Extract the (x, y) coordinate from the center of the cell holding the provided text.  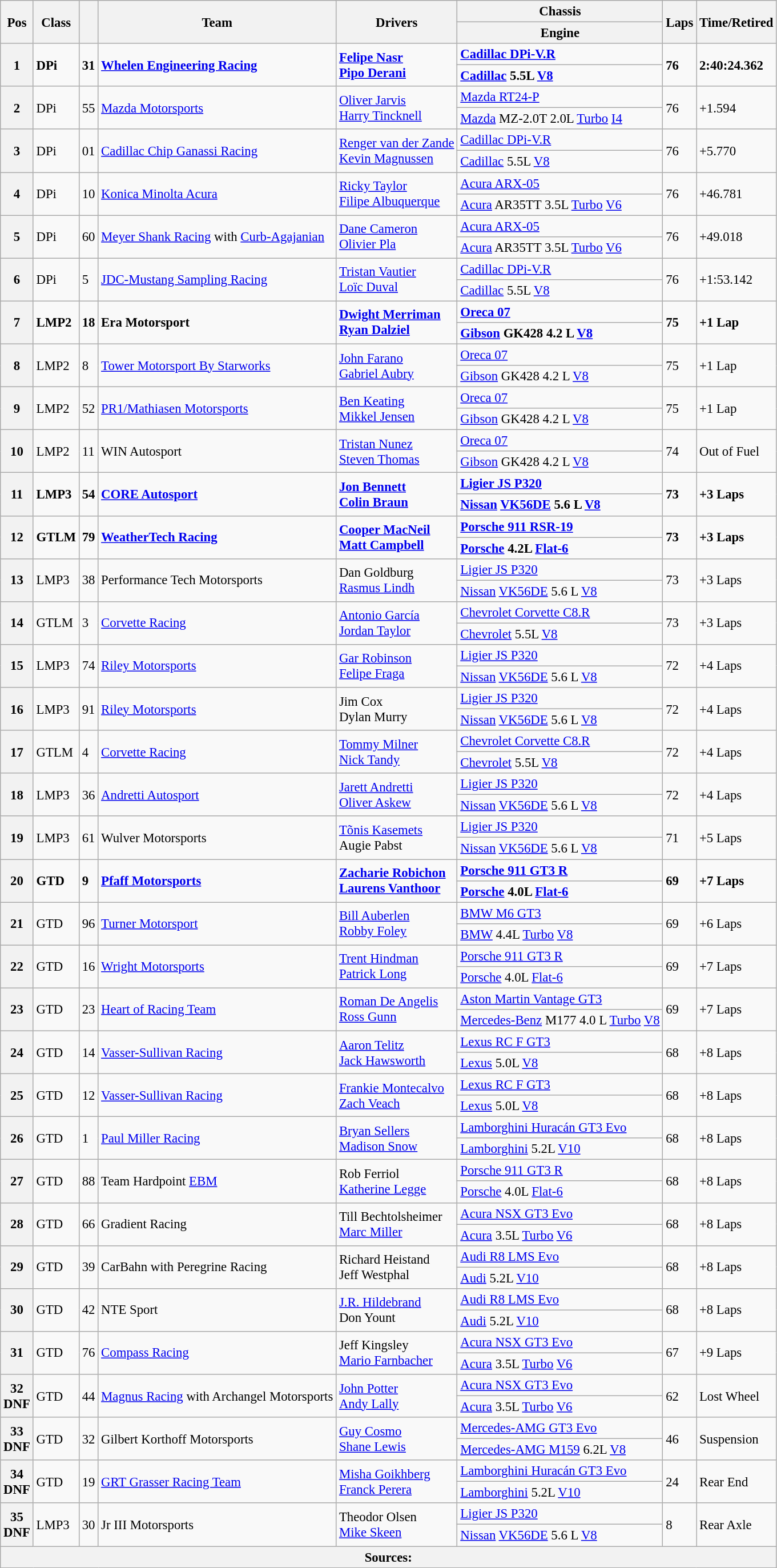
CarBahn with Peregrine Racing (217, 1267)
JDC-Mustang Sampling Racing (217, 280)
+49.018 (736, 236)
Cadillac Chip Ganassi Racing (217, 151)
Andretti Autosport (217, 795)
NTE Sport (217, 1310)
36 (88, 795)
25 (17, 1095)
Porsche 911 RSR-19 (560, 526)
13 (17, 580)
52 (88, 409)
Tower Motorsport By Starworks (217, 365)
+46.781 (736, 194)
Konica Minolta Acura (217, 194)
Class (56, 22)
Jeff Kingsley Mario Farnbacher (397, 1353)
28 (17, 1224)
+5 Laps (736, 838)
33DNF (17, 1439)
Gradient Racing (217, 1224)
Guy Cosmo Shane Lewis (397, 1439)
22 (17, 966)
CORE Autosport (217, 494)
17 (17, 751)
15 (17, 666)
Pfaff Motorsports (217, 881)
7 (17, 322)
John Farano Gabriel Aubry (397, 365)
Performance Tech Motorsports (217, 580)
Mercedes-AMG GT3 Evo (560, 1428)
PR1/Mathiasen Motorsports (217, 409)
38 (88, 580)
John Potter Andy Lally (397, 1396)
55 (88, 107)
Out of Fuel (736, 451)
91 (88, 709)
79 (88, 537)
WeatherTech Racing (217, 537)
2:40:24.362 (736, 65)
Bill Auberlen Robby Foley (397, 924)
Heart of Racing Team (217, 1010)
88 (88, 1181)
Trent Hindman Patrick Long (397, 966)
Lost Wheel (736, 1396)
01 (88, 151)
Magnus Racing with Archangel Motorsports (217, 1396)
Mercedes-AMG M159 6.2L V8 (560, 1450)
Frankie Montecalvo Zach Veach (397, 1095)
Wright Motorsports (217, 966)
+1.594 (736, 107)
Oliver Jarvis Harry Tincknell (397, 107)
Till Bechtolsheimer Marc Miller (397, 1224)
44 (88, 1396)
Theodor Olsen Mike Skeen (397, 1525)
26 (17, 1139)
Tristan Vautier Loïc Duval (397, 280)
Turner Motorsport (217, 924)
67 (679, 1353)
Porsche 4.2L Flat-6 (560, 548)
42 (88, 1310)
Tommy Milner Nick Tandy (397, 751)
Misha Goikhberg Franck Perera (397, 1481)
2 (17, 107)
Whelen Engineering Racing (217, 65)
Roman De Angelis Ross Gunn (397, 1010)
Wulver Motorsports (217, 838)
Sources: (388, 1557)
27 (17, 1181)
Dane Cameron Olivier Pla (397, 236)
71 (679, 838)
Rear Axle (736, 1525)
Era Motorsport (217, 322)
96 (88, 924)
Laps (679, 22)
Mazda MZ-2.0T 2.0L Turbo I4 (560, 119)
J.R. Hildebrand Don Yount (397, 1310)
Suspension (736, 1439)
29 (17, 1267)
35DNF (17, 1525)
Gar Robinson Felipe Fraga (397, 666)
Jon Bennett Colin Braun (397, 494)
62 (679, 1396)
Aston Martin Vantage GT3 (560, 999)
Mazda Motorsports (217, 107)
Tõnis Kasemets Augie Pabst (397, 838)
46 (679, 1439)
WIN Autosport (217, 451)
20 (17, 881)
Ricky Taylor Filipe Albuquerque (397, 194)
Pos (17, 22)
61 (88, 838)
Richard Heistand Jeff Westphal (397, 1267)
+5.770 (736, 151)
Drivers (397, 22)
+1:53.142 (736, 280)
Ben Keating Mikkel Jensen (397, 409)
Paul Miller Racing (217, 1139)
Rob Ferriol Katherine Legge (397, 1181)
GRT Grasser Racing Team (217, 1481)
Gilbert Korthoff Motorsports (217, 1439)
Meyer Shank Racing with Curb-Agajanian (217, 236)
54 (88, 494)
Dwight Merriman Ryan Dalziel (397, 322)
6 (17, 280)
Compass Racing (217, 1353)
Engine (560, 33)
Aaron Telitz Jack Hawsworth (397, 1052)
Rear End (736, 1481)
+6 Laps (736, 924)
Chassis (560, 11)
32 (88, 1439)
Felipe Nasr Pipo Derani (397, 65)
Dan Goldburg Rasmus Lindh (397, 580)
34DNF (17, 1481)
Bryan Sellers Madison Snow (397, 1139)
Time/Retired (736, 22)
39 (88, 1267)
Jarett Andretti Oliver Askew (397, 795)
BMW 4.4L Turbo V8 (560, 934)
Mazda RT24-P (560, 97)
+9 Laps (736, 1353)
Team (217, 22)
66 (88, 1224)
Zacharie Robichon Laurens Vanthoor (397, 881)
Mercedes-Benz M177 4.0 L Turbo V8 (560, 1020)
Cooper MacNeil Matt Campbell (397, 537)
Antonio García Jordan Taylor (397, 624)
Renger van der Zande Kevin Magnussen (397, 151)
BMW M6 GT3 (560, 913)
21 (17, 924)
Tristan Nunez Steven Thomas (397, 451)
60 (88, 236)
Jim Cox Dylan Murry (397, 709)
Jr III Motorsports (217, 1525)
32DNF (17, 1396)
Team Hardpoint EBM (217, 1181)
